Pinpoint the cell where the given text exists, returning its [X, Y] midpoint coordinate. 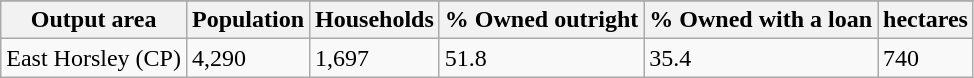
35.4 [761, 58]
East Horsley (CP) [94, 58]
hectares [926, 20]
4,290 [248, 58]
Output area [94, 20]
% Owned with a loan [761, 20]
Households [375, 20]
% Owned outright [541, 20]
51.8 [541, 58]
Population [248, 20]
740 [926, 58]
1,697 [375, 58]
